Find where the given text appears and provide that cell's center as [x, y] coordinate. 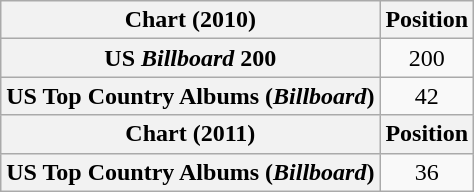
36 [427, 172]
42 [427, 96]
Chart (2011) [190, 134]
Chart (2010) [190, 20]
US Billboard 200 [190, 58]
200 [427, 58]
